From the cell containing the given text, extract its center point as (X, Y) coordinate. 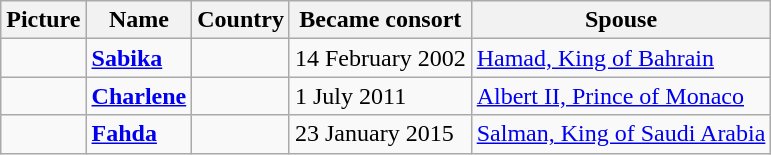
Charlene (139, 96)
Country (241, 20)
Sabika (139, 58)
Name (139, 20)
Fahda (139, 134)
Became consort (380, 20)
Picture (44, 20)
1 July 2011 (380, 96)
Salman, King of Saudi Arabia (621, 134)
Albert II, Prince of Monaco (621, 96)
Spouse (621, 20)
23 January 2015 (380, 134)
14 February 2002 (380, 58)
Hamad, King of Bahrain (621, 58)
